Pinpoint the cell where the given text exists, returning its (x, y) midpoint coordinate. 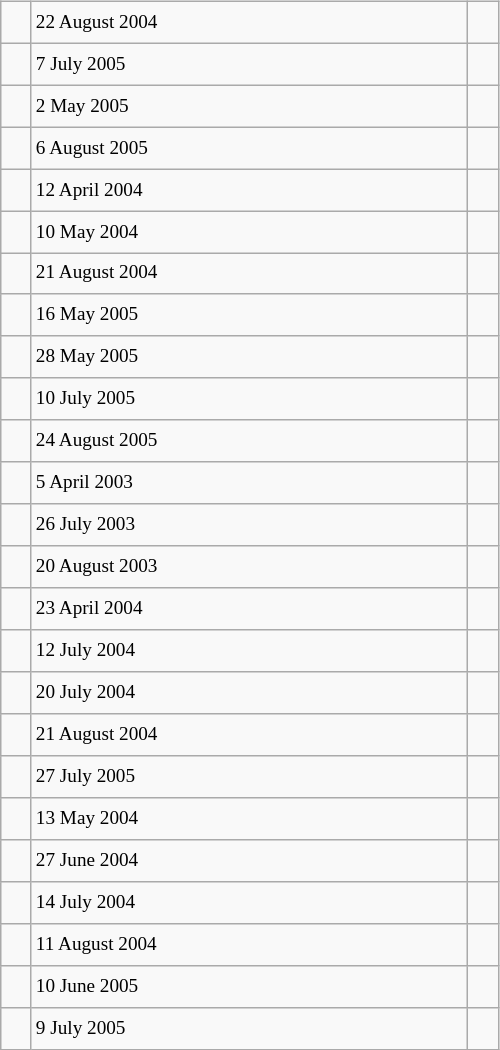
2 May 2005 (250, 106)
27 June 2004 (250, 861)
11 August 2004 (250, 944)
16 May 2005 (250, 315)
26 July 2003 (250, 525)
12 July 2004 (250, 651)
23 April 2004 (250, 609)
13 May 2004 (250, 819)
9 July 2005 (250, 1028)
27 July 2005 (250, 777)
22 August 2004 (250, 22)
12 April 2004 (250, 190)
10 May 2004 (250, 232)
14 July 2004 (250, 902)
10 June 2005 (250, 986)
7 July 2005 (250, 64)
28 May 2005 (250, 357)
5 April 2003 (250, 483)
20 August 2003 (250, 567)
20 July 2004 (250, 693)
6 August 2005 (250, 148)
24 August 2005 (250, 441)
10 July 2005 (250, 399)
